Capture the cell that displays the provided text and extract its (x, y) central coordinate. 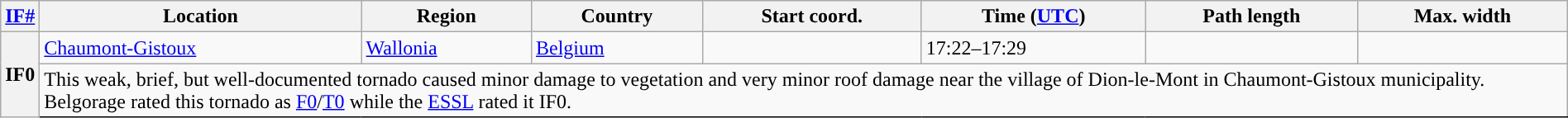
Wallonia (447, 48)
IF0 (20, 74)
Chaumont-Gistoux (200, 48)
Max. width (1463, 17)
Belgium (617, 48)
Time (UTC) (1034, 17)
Start coord. (812, 17)
Path length (1251, 17)
Country (617, 17)
17:22–17:29 (1034, 48)
Region (447, 17)
Location (200, 17)
IF# (20, 17)
